Detect which cell encompasses the target text, then output its [x, y] center coordinate. 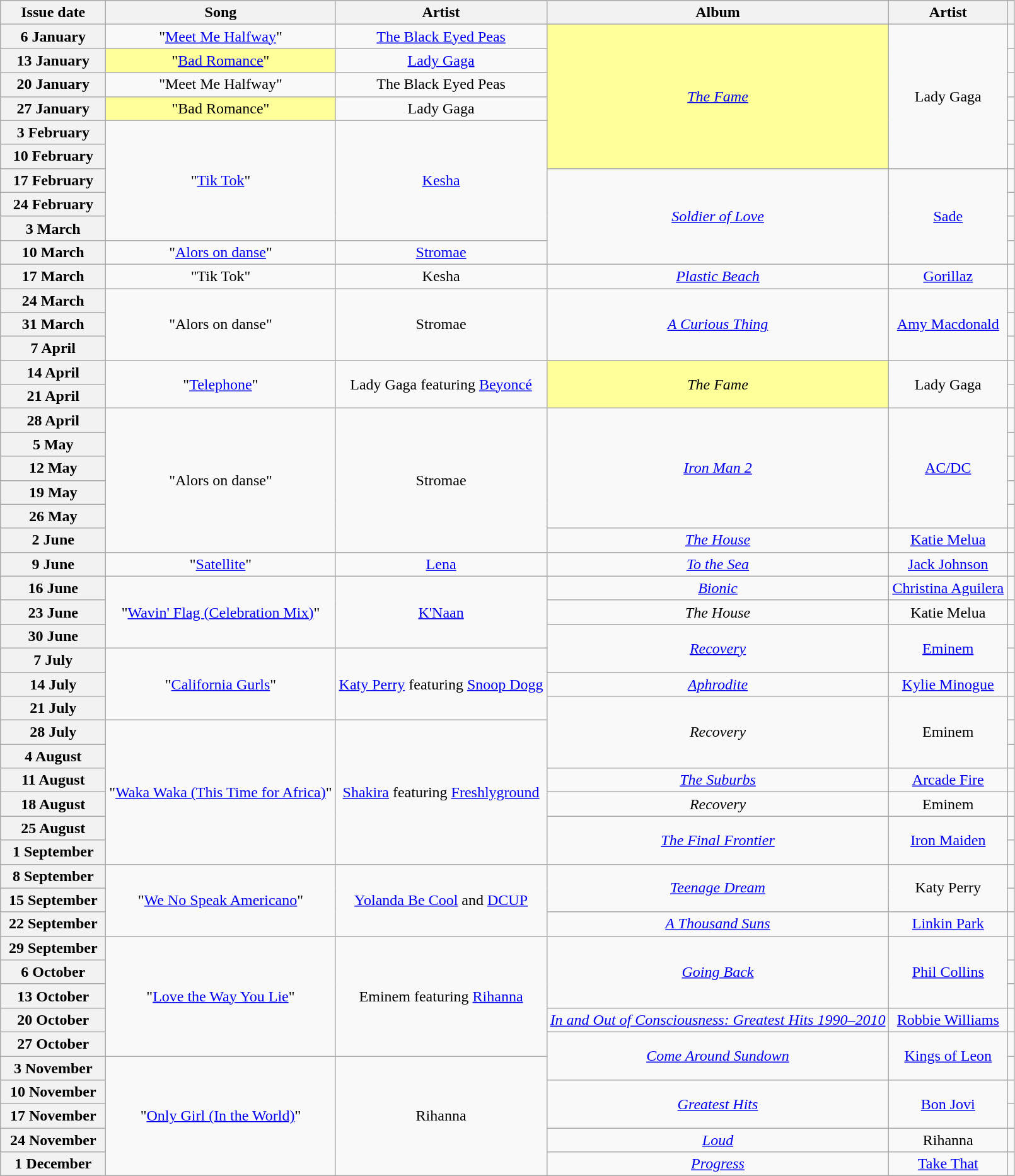
15 September [53, 900]
Lady Gaga featuring Beyoncé [441, 384]
28 April [53, 420]
Katy Perry featuring Snoop Dogg [441, 684]
29 September [53, 948]
Iron Maiden [948, 840]
"Waka Waka (This Time for Africa)" [221, 792]
1 September [53, 852]
Greatest Hits [717, 1104]
K'Naan [441, 612]
9 June [53, 564]
Take That [948, 1164]
21 July [53, 708]
31 March [53, 325]
"Telephone" [221, 384]
24 November [53, 1140]
7 April [53, 349]
Gorillaz [948, 276]
Linkin Park [948, 924]
Bionic [717, 588]
Aphrodite [717, 684]
22 September [53, 924]
"Satellite" [221, 564]
Teenage Dream [717, 888]
Issue date [53, 13]
21 April [53, 396]
Album [717, 13]
25 August [53, 828]
6 January [53, 37]
13 October [53, 996]
10 March [53, 252]
26 May [53, 516]
"Only Girl (In the World)" [221, 1116]
12 May [53, 468]
11 August [53, 780]
Song [221, 13]
"We No Speak Americano" [221, 900]
Eminem featuring Rihanna [441, 996]
28 July [53, 732]
5 May [53, 444]
Loud [717, 1140]
30 June [53, 636]
24 March [53, 301]
4 August [53, 756]
Jack Johnson [948, 564]
The Final Frontier [717, 840]
23 June [53, 612]
A Curious Thing [717, 325]
A Thousand Suns [717, 924]
Kings of Leon [948, 1056]
Amy Macdonald [948, 325]
Lena [441, 564]
Sade [948, 216]
Come Around Sundown [717, 1056]
27 October [53, 1044]
Christina Aguilera [948, 588]
3 November [53, 1068]
Bon Jovi [948, 1104]
Kylie Minogue [948, 684]
1 December [53, 1164]
To the Sea [717, 564]
13 January [53, 61]
16 June [53, 588]
Phil Collins [948, 972]
6 October [53, 972]
17 November [53, 1116]
20 October [53, 1020]
7 July [53, 660]
Iron Man 2 [717, 468]
14 July [53, 684]
AC/DC [948, 468]
2 June [53, 540]
3 February [53, 132]
"Wavin' Flag (Celebration Mix)" [221, 612]
24 February [53, 204]
Soldier of Love [717, 216]
Yolanda Be Cool and DCUP [441, 900]
17 March [53, 276]
"California Gurls" [221, 684]
Plastic Beach [717, 276]
"Love the Way You Lie" [221, 996]
17 February [53, 180]
The Suburbs [717, 780]
18 August [53, 804]
3 March [53, 228]
Robbie Williams [948, 1020]
Shakira featuring Freshlyground [441, 792]
In and Out of Consciousness: Greatest Hits 1990–2010 [717, 1020]
19 May [53, 492]
20 January [53, 84]
8 September [53, 876]
27 January [53, 108]
Progress [717, 1164]
10 February [53, 156]
14 April [53, 372]
Going Back [717, 972]
10 November [53, 1092]
Katy Perry [948, 888]
Arcade Fire [948, 780]
